Extract the [x, y] coordinate from the center of the cell holding the provided text.  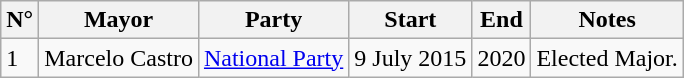
Mayor [119, 20]
National Party [273, 58]
9 July 2015 [410, 58]
2020 [502, 58]
Start [410, 20]
Notes [607, 20]
N° [20, 20]
Marcelo Castro [119, 58]
Elected Major. [607, 58]
1 [20, 58]
Party [273, 20]
End [502, 20]
